Return (X, Y) of the center of cell containing provided text 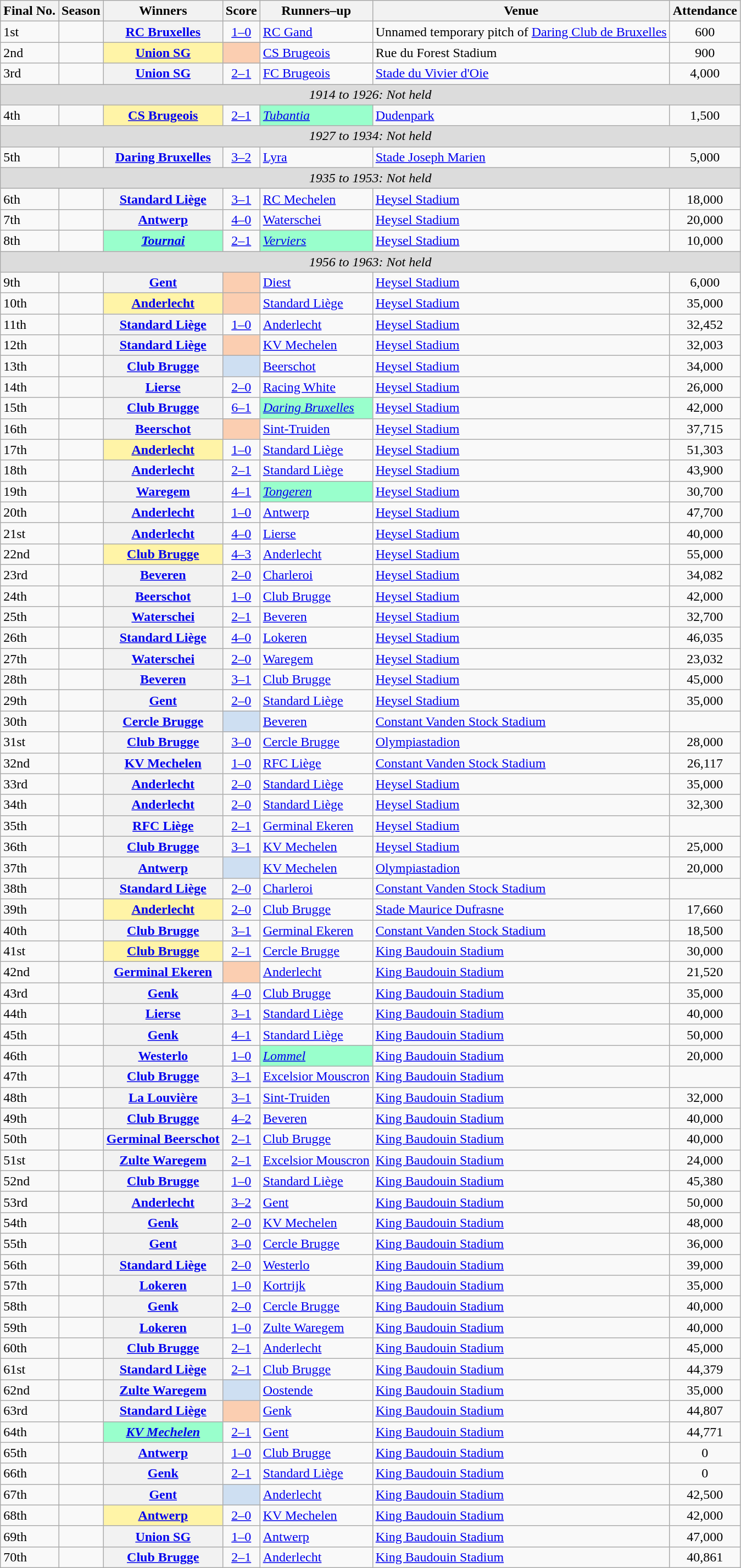
Final No. (30, 11)
Racing White (316, 387)
RC Mechelen (316, 199)
6,000 (705, 283)
14th (30, 387)
23,032 (705, 659)
35th (30, 826)
1st (30, 32)
RC Bruxelles (163, 32)
47th (30, 1077)
Score (241, 11)
Tubantia (316, 115)
24th (30, 596)
18,500 (705, 931)
30,700 (705, 491)
57th (30, 1286)
59th (30, 1328)
42,500 (705, 1494)
900 (705, 53)
6th (30, 199)
4,000 (705, 74)
63rd (30, 1411)
44,379 (705, 1369)
64th (30, 1432)
62nd (30, 1390)
18th (30, 471)
22nd (30, 554)
3rd (30, 74)
70th (30, 1557)
Lommel (316, 1056)
Dudenpark (521, 115)
Venue (521, 11)
52nd (30, 1181)
21st (30, 533)
28th (30, 680)
Stade du Vivier d'Oie (521, 74)
2nd (30, 53)
Season (81, 11)
Rue du Forest Stadium (521, 53)
39th (30, 909)
Unnamed temporary pitch of Daring Club de Bruxelles (521, 32)
1914 to 1926: Not held (370, 94)
12th (30, 345)
32,700 (705, 617)
1927 to 1934: Not held (370, 136)
34,000 (705, 366)
17th (30, 450)
29th (30, 701)
31st (30, 742)
20th (30, 512)
7th (30, 220)
30,000 (705, 951)
65th (30, 1453)
44,807 (705, 1411)
37,715 (705, 429)
39,000 (705, 1264)
47,700 (705, 512)
FC Brugeois (316, 74)
32,003 (705, 345)
Stade Joseph Marien (521, 157)
45th (30, 1035)
25,000 (705, 847)
10,000 (705, 240)
68th (30, 1515)
46th (30, 1056)
1956 to 1963: Not held (370, 262)
50th (30, 1139)
34th (30, 805)
10th (30, 304)
Stade Maurice Dufrasne (521, 909)
Runners–up (316, 11)
21,520 (705, 972)
53rd (30, 1202)
18,000 (705, 199)
45,380 (705, 1181)
19th (30, 491)
44th (30, 1014)
Tournai (163, 240)
5th (30, 157)
Attendance (705, 11)
4–3 (241, 554)
36th (30, 847)
51,303 (705, 450)
32,300 (705, 805)
41st (30, 951)
43rd (30, 993)
44,771 (705, 1432)
26,000 (705, 387)
Diest (316, 283)
1935 to 1953: Not held (370, 178)
17,660 (705, 909)
48,000 (705, 1223)
43,900 (705, 471)
60th (30, 1348)
Verviers (316, 240)
Tongeren (316, 491)
32,452 (705, 324)
40th (30, 931)
49th (30, 1118)
1,500 (705, 115)
Kortrijk (316, 1286)
69th (30, 1536)
28,000 (705, 742)
24,000 (705, 1160)
56th (30, 1264)
5,000 (705, 157)
Lyra (316, 157)
47,000 (705, 1536)
54th (30, 1223)
51st (30, 1160)
16th (30, 429)
55th (30, 1244)
40,861 (705, 1557)
Winners (163, 11)
4–2 (241, 1118)
58th (30, 1307)
9th (30, 283)
27th (30, 659)
23rd (30, 575)
36,000 (705, 1244)
55,000 (705, 554)
61st (30, 1369)
13th (30, 366)
42nd (30, 972)
RC Gand (316, 32)
15th (30, 408)
37th (30, 867)
26th (30, 638)
25th (30, 617)
30th (30, 721)
66th (30, 1474)
Oostende (316, 1390)
32nd (30, 763)
6–1 (241, 408)
38th (30, 888)
Germinal Beerschot (163, 1139)
8th (30, 240)
26,117 (705, 763)
33rd (30, 784)
600 (705, 32)
La Louvière (163, 1097)
46,035 (705, 638)
67th (30, 1494)
34,082 (705, 575)
48th (30, 1097)
32,000 (705, 1097)
4th (30, 115)
11th (30, 324)
